Capture the cell that displays the provided text and extract its (X, Y) central coordinate. 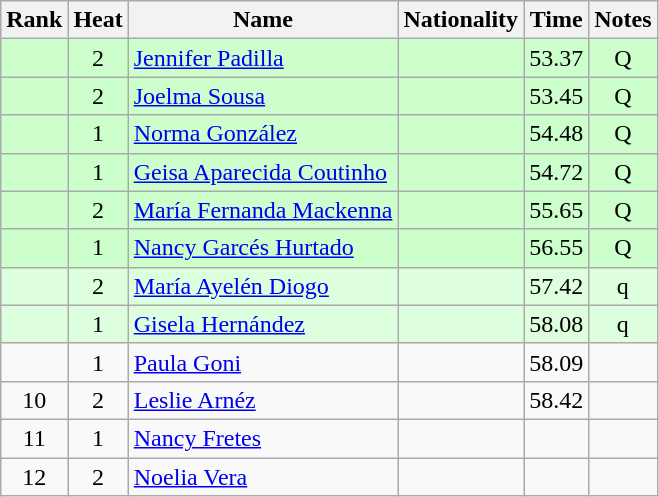
Leslie Arnéz (263, 400)
Nancy Fretes (263, 438)
54.72 (556, 172)
Joelma Sousa (263, 96)
María Fernanda Mackenna (263, 210)
Gisela Hernández (263, 324)
Notes (623, 20)
55.65 (556, 210)
Nancy Garcés Hurtado (263, 248)
Rank (34, 20)
Name (263, 20)
10 (34, 400)
María Ayelén Diogo (263, 286)
Jennifer Padilla (263, 58)
57.42 (556, 286)
12 (34, 477)
53.45 (556, 96)
Heat (98, 20)
Norma González (263, 134)
11 (34, 438)
Geisa Aparecida Coutinho (263, 172)
Paula Goni (263, 362)
56.55 (556, 248)
Nationality (461, 20)
58.42 (556, 400)
58.09 (556, 362)
53.37 (556, 58)
54.48 (556, 134)
Time (556, 20)
Noelia Vera (263, 477)
58.08 (556, 324)
